Capture the cell that displays the provided text and extract its [X, Y] central coordinate. 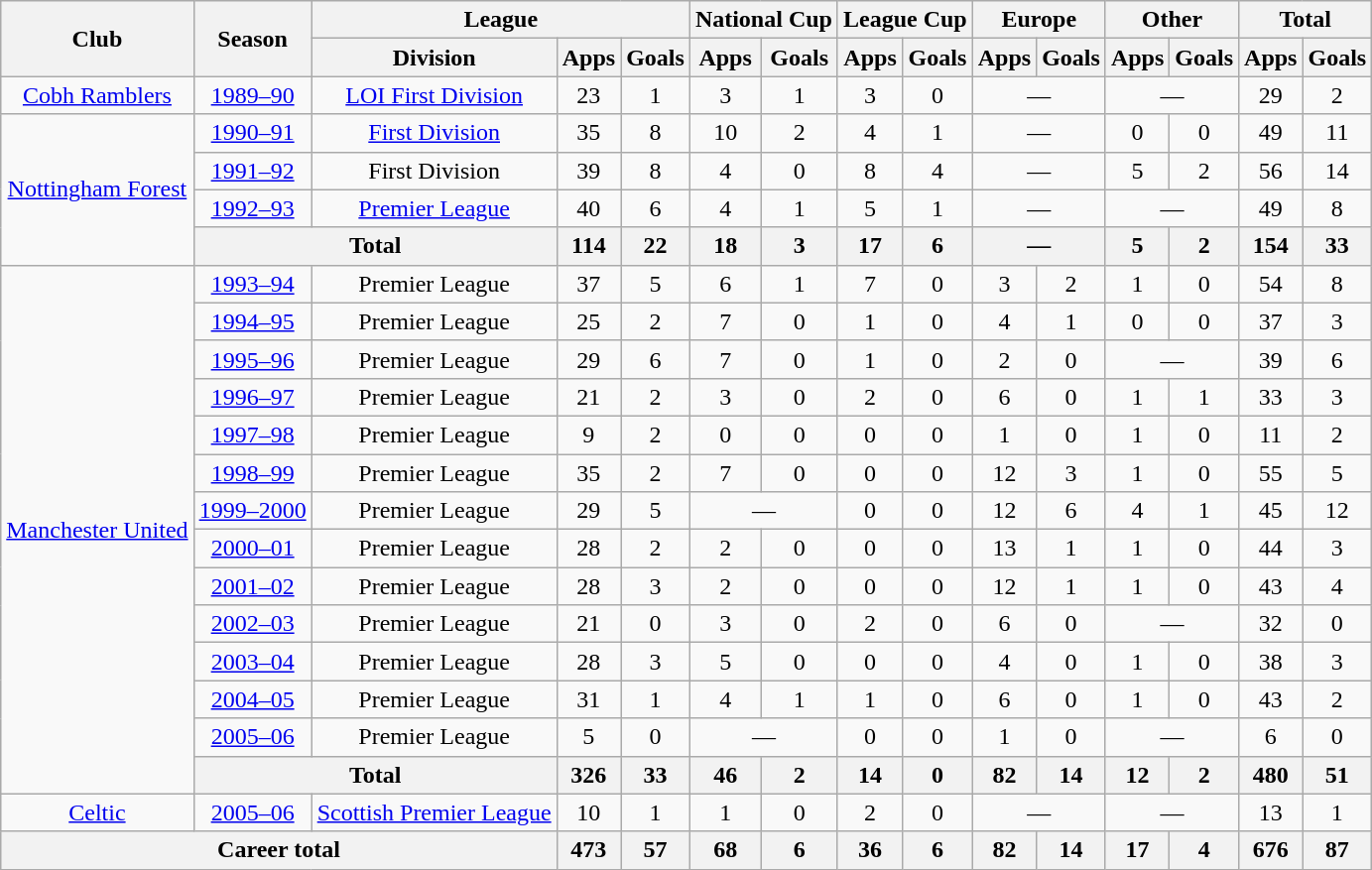
Europe [1039, 20]
League [500, 20]
46 [725, 775]
2004–05 [252, 699]
National Cup [764, 20]
68 [725, 850]
31 [588, 699]
2002–03 [252, 624]
1989–90 [252, 95]
1999–2000 [252, 511]
326 [588, 775]
18 [725, 246]
480 [1271, 775]
1996–97 [252, 397]
114 [588, 246]
Division [435, 58]
League Cup [905, 20]
45 [1271, 511]
Cobh Ramblers [97, 95]
154 [1271, 246]
Career total [279, 850]
54 [1271, 284]
40 [588, 208]
Club [97, 39]
1993–94 [252, 284]
9 [588, 435]
56 [1271, 171]
2003–04 [252, 662]
32 [1271, 624]
Season [252, 39]
Scottish Premier League [435, 812]
36 [869, 850]
LOI First Division [435, 95]
23 [588, 95]
1990–91 [252, 133]
38 [1271, 662]
1991–92 [252, 171]
22 [656, 246]
2001–02 [252, 586]
1997–98 [252, 435]
87 [1337, 850]
1994–95 [252, 321]
2000–01 [252, 549]
55 [1271, 473]
25 [588, 321]
1995–96 [252, 359]
676 [1271, 850]
1992–93 [252, 208]
Celtic [97, 812]
473 [588, 850]
Nottingham Forest [97, 189]
Other [1172, 20]
Manchester United [97, 530]
51 [1337, 775]
44 [1271, 549]
1998–99 [252, 473]
57 [656, 850]
